Detect which cell encompasses the target text, then output its [x, y] center coordinate. 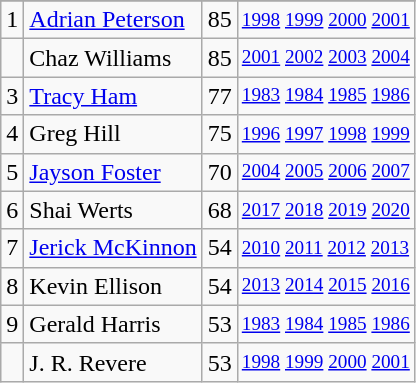
6 [12, 210]
9 [12, 324]
2017 2018 2019 2020 [326, 210]
4 [12, 134]
3 [12, 96]
1996 1997 1998 1999 [326, 134]
Tracy Ham [113, 96]
8 [12, 286]
2001 2002 2003 2004 [326, 58]
68 [220, 210]
Greg Hill [113, 134]
75 [220, 134]
2010 2011 2012 2013 [326, 248]
Jayson Foster [113, 172]
J. R. Revere [113, 362]
Jerick McKinnon [113, 248]
Shai Werts [113, 210]
77 [220, 96]
Kevin Ellison [113, 286]
2013 2014 2015 2016 [326, 286]
7 [12, 248]
70 [220, 172]
Gerald Harris [113, 324]
Chaz Williams [113, 58]
Adrian Peterson [113, 20]
2004 2005 2006 2007 [326, 172]
5 [12, 172]
1 [12, 20]
